Pinpoint the cell where the given text exists, returning its [X, Y] midpoint coordinate. 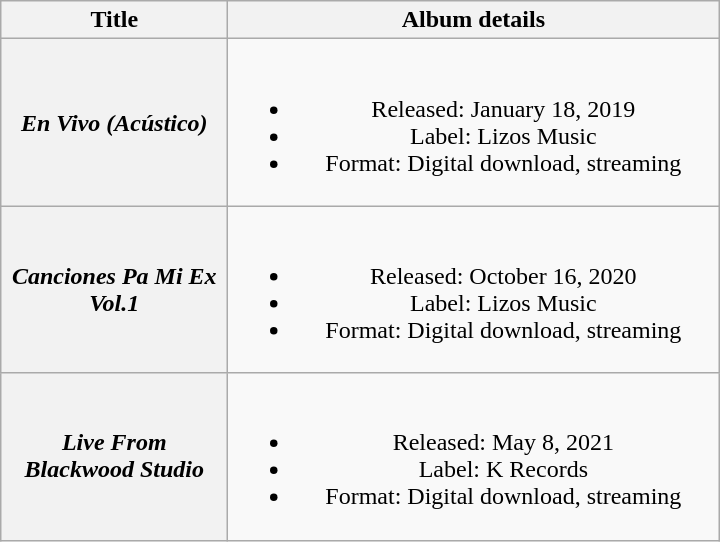
Live From Blackwood Studio [114, 456]
Album details [474, 20]
En Vivo (Acústico) [114, 122]
Released: October 16, 2020Label: Lizos MusicFormat: Digital download, streaming [474, 290]
Title [114, 20]
Released: May 8, 2021Label: K RecordsFormat: Digital download, streaming [474, 456]
Canciones Pa Mi Ex Vol.1 [114, 290]
Released: January 18, 2019Label: Lizos MusicFormat: Digital download, streaming [474, 122]
